Locate the cell with the specified text and output its [X, Y] center coordinate. 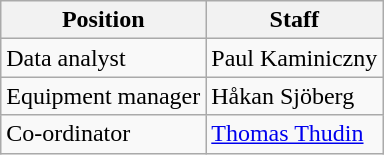
Thomas Thudin [294, 134]
Paul Kaminiczny [294, 58]
Co-ordinator [104, 134]
Data analyst [104, 58]
Staff [294, 20]
Equipment manager [104, 96]
Håkan Sjöberg [294, 96]
Position [104, 20]
